Pinpoint the cell where the given text exists, returning its (X, Y) midpoint coordinate. 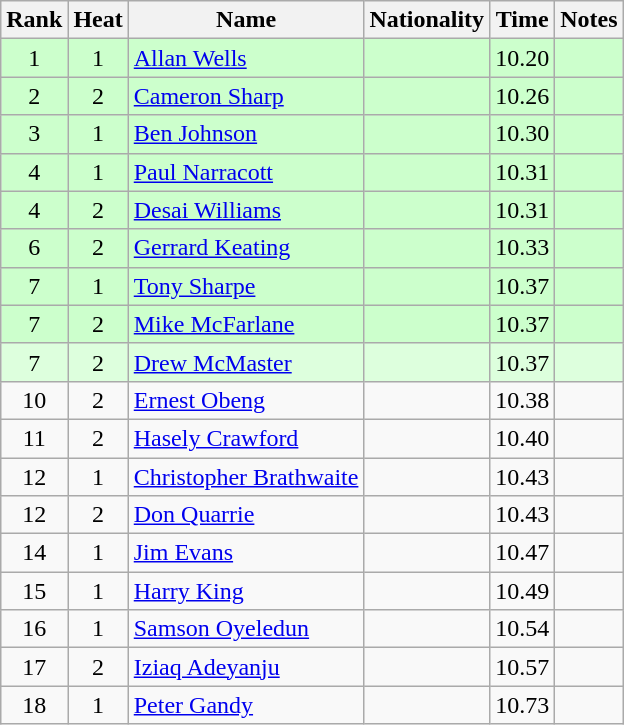
Hasely Crawford (246, 438)
11 (34, 438)
Gerrard Keating (246, 248)
Notes (589, 20)
Jim Evans (246, 553)
10.54 (522, 629)
Paul Narracott (246, 172)
Heat (98, 20)
10.26 (522, 96)
10.30 (522, 134)
Cameron Sharp (246, 96)
10.33 (522, 248)
10.40 (522, 438)
10 (34, 400)
6 (34, 248)
18 (34, 705)
Ben Johnson (246, 134)
Ernest Obeng (246, 400)
Mike McFarlane (246, 324)
Nationality (427, 20)
10.47 (522, 553)
17 (34, 667)
10.57 (522, 667)
Christopher Brathwaite (246, 477)
Iziaq Adeyanju (246, 667)
Harry King (246, 591)
Allan Wells (246, 58)
Peter Gandy (246, 705)
10.73 (522, 705)
10.49 (522, 591)
Rank (34, 20)
Don Quarrie (246, 515)
3 (34, 134)
16 (34, 629)
10.20 (522, 58)
Name (246, 20)
Tony Sharpe (246, 286)
15 (34, 591)
10.38 (522, 400)
Drew McMaster (246, 362)
Time (522, 20)
14 (34, 553)
Samson Oyeledun (246, 629)
Desai Williams (246, 210)
